Scan for the cell matching the given text and deliver its (x, y) coordinate at center. 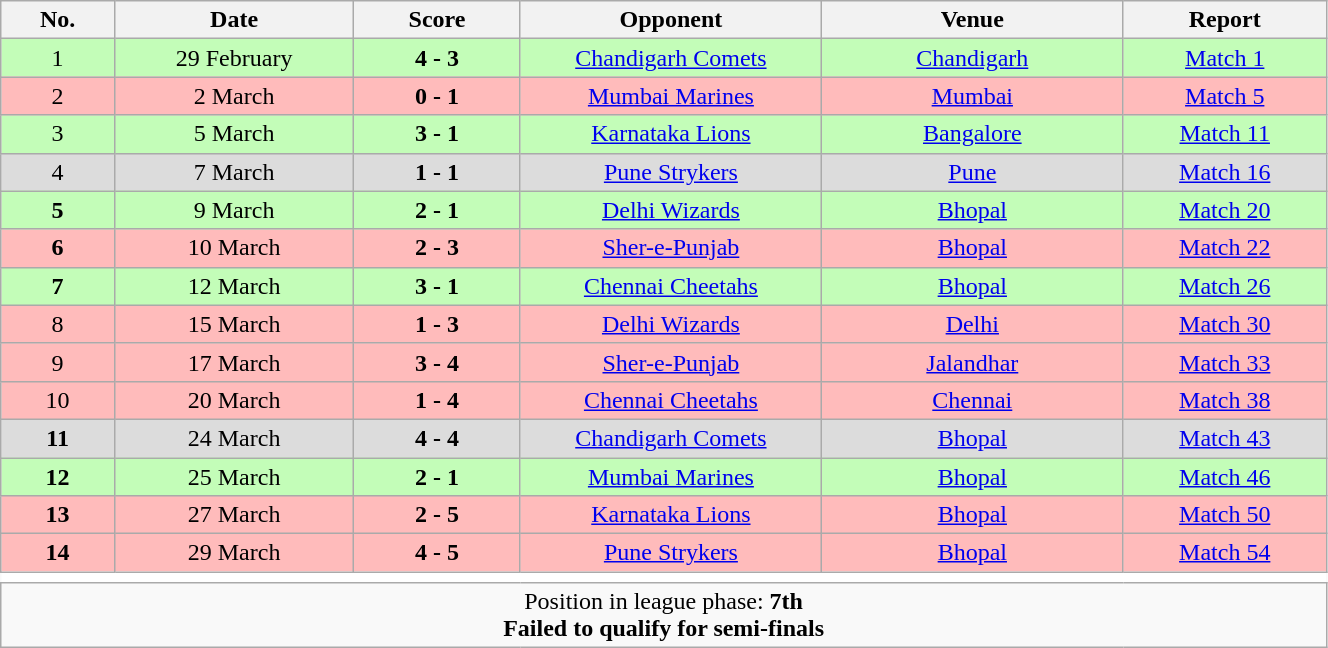
2 - 5 (437, 515)
Date (234, 20)
Mumbai (972, 96)
27 March (234, 515)
Match 11 (1224, 134)
7 (58, 286)
Score (437, 20)
20 March (234, 400)
3 - 4 (437, 362)
15 March (234, 324)
Chennai (972, 400)
3 (58, 134)
Venue (972, 20)
Match 20 (1224, 210)
1 (58, 58)
Position in league phase: 7thFailed to qualify for semi-finals (664, 616)
Match 1 (1224, 58)
24 March (234, 438)
4 - 4 (437, 438)
Match 22 (1224, 248)
4 (58, 172)
13 (58, 515)
Match 33 (1224, 362)
Match 38 (1224, 400)
2 (58, 96)
Match 5 (1224, 96)
4 - 5 (437, 553)
Match 43 (1224, 438)
Opponent (670, 20)
14 (58, 553)
29 February (234, 58)
Match 30 (1224, 324)
25 March (234, 477)
29 March (234, 553)
9 (58, 362)
Pune (972, 172)
11 (58, 438)
12 (58, 477)
10 (58, 400)
7 March (234, 172)
Match 16 (1224, 172)
Report (1224, 20)
1 - 3 (437, 324)
9 March (234, 210)
4 - 3 (437, 58)
Match 54 (1224, 553)
Delhi (972, 324)
8 (58, 324)
0 - 1 (437, 96)
6 (58, 248)
Match 26 (1224, 286)
5 (58, 210)
Match 46 (1224, 477)
1 - 4 (437, 400)
10 March (234, 248)
17 March (234, 362)
Jalandhar (972, 362)
Bangalore (972, 134)
Match 50 (1224, 515)
1 - 1 (437, 172)
12 March (234, 286)
5 March (234, 134)
Chandigarh (972, 58)
No. (58, 20)
2 March (234, 96)
2 - 3 (437, 248)
